For the text-containing cell, return its midpoint in [x, y] coordinate format. 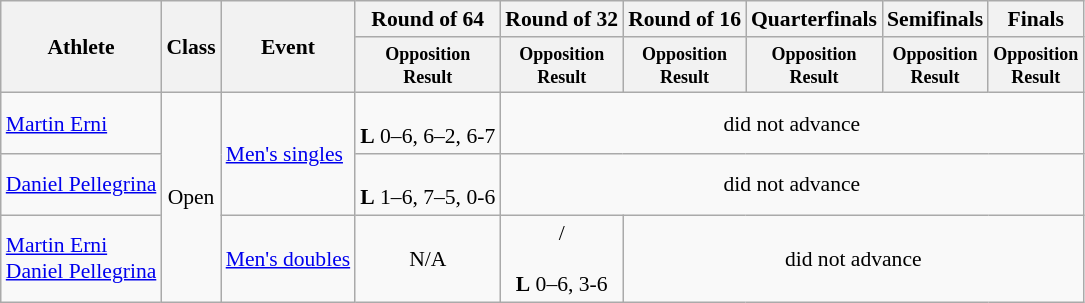
Round of 16 [684, 19]
N/A [428, 258]
Finals [1036, 19]
L 1–6, 7–5, 0-6 [428, 184]
Martin Erni Daniel Pellegrina [82, 258]
Round of 64 [428, 19]
Daniel Pellegrina [82, 184]
Men's doubles [288, 258]
/ L 0–6, 3-6 [562, 258]
Martin Erni [82, 124]
Round of 32 [562, 19]
Semifinals [935, 19]
Open [190, 198]
Men's singles [288, 154]
Athlete [82, 47]
L 0–6, 6–2, 6-7 [428, 124]
Quarterfinals [814, 19]
Event [288, 47]
Class [190, 47]
